Pinpoint the cell where the given text exists, returning its (x, y) midpoint coordinate. 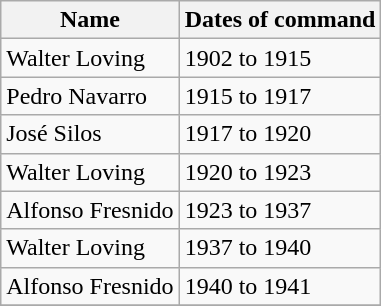
1917 to 1920 (280, 134)
1902 to 1915 (280, 58)
Pedro Navarro (90, 96)
1937 to 1940 (280, 248)
Dates of command (280, 20)
Name (90, 20)
1920 to 1923 (280, 172)
1940 to 1941 (280, 286)
1923 to 1937 (280, 210)
1915 to 1917 (280, 96)
José Silos (90, 134)
